Locate the cell with the specified text and output its [X, Y] center coordinate. 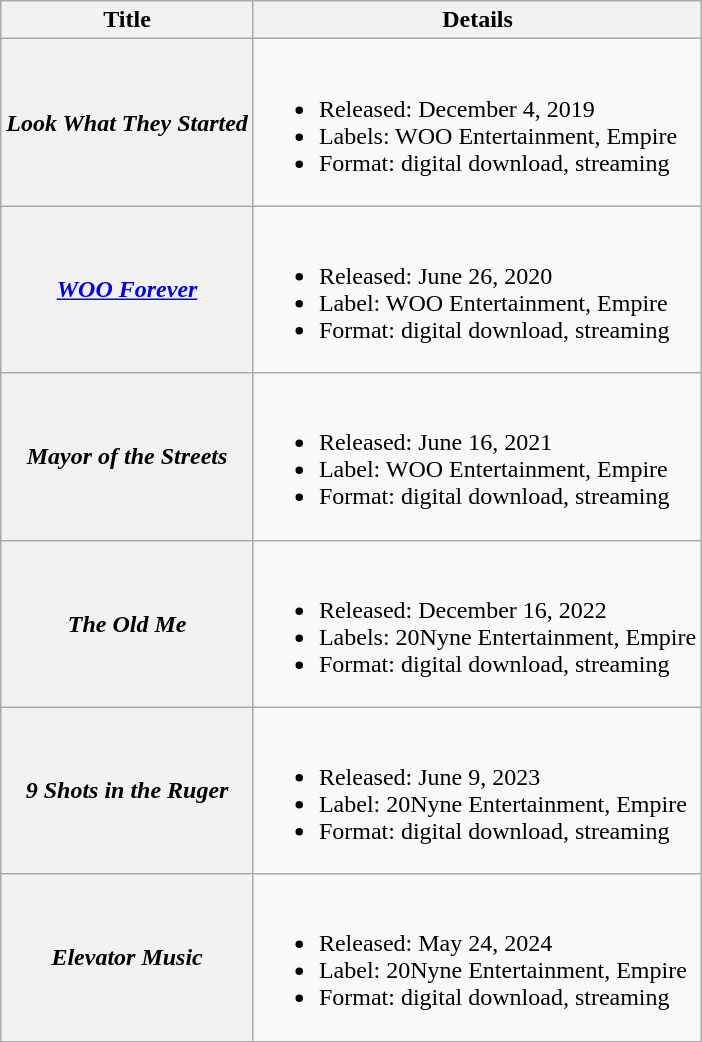
Released: December 4, 2019Labels: WOO Entertainment, EmpireFormat: digital download, streaming [477, 122]
Released: June 9, 2023Label: 20Nyne Entertainment, EmpireFormat: digital download, streaming [477, 790]
Mayor of the Streets [128, 456]
Elevator Music [128, 958]
Released: May 24, 2024Label: 20Nyne Entertainment, EmpireFormat: digital download, streaming [477, 958]
Released: June 16, 2021Label: WOO Entertainment, EmpireFormat: digital download, streaming [477, 456]
9 Shots in the Ruger [128, 790]
Look What They Started [128, 122]
Details [477, 20]
The Old Me [128, 624]
Title [128, 20]
Released: December 16, 2022Labels: 20Nyne Entertainment, EmpireFormat: digital download, streaming [477, 624]
WOO Forever [128, 290]
Released: June 26, 2020Label: WOO Entertainment, EmpireFormat: digital download, streaming [477, 290]
